Search for the cell housing the specified text and yield its [X, Y] center coordinate. 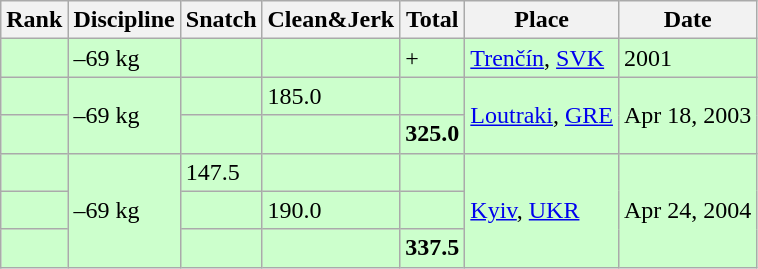
Date [687, 20]
Place [542, 20]
Loutraki, GRE [542, 115]
Trenčín, SVK [542, 58]
Kyiv, UKR [542, 210]
147.5 [221, 172]
Total [432, 20]
+ [432, 58]
Rank [34, 20]
Clean&Jerk [331, 20]
Apr 18, 2003 [687, 115]
190.0 [331, 210]
185.0 [331, 96]
325.0 [432, 134]
2001 [687, 58]
337.5 [432, 248]
Snatch [221, 20]
Apr 24, 2004 [687, 210]
Discipline [124, 20]
